Capture the cell that displays the provided text and extract its [x, y] central coordinate. 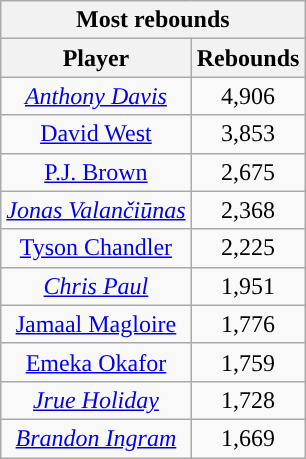
Player [96, 58]
1,776 [248, 324]
1,728 [248, 400]
Brandon Ingram [96, 438]
David West [96, 134]
Most rebounds [153, 20]
2,368 [248, 210]
2,675 [248, 172]
1,951 [248, 286]
Emeka Okafor [96, 362]
Jrue Holiday [96, 400]
Jonas Valančiūnas [96, 210]
Rebounds [248, 58]
1,759 [248, 362]
P.J. Brown [96, 172]
Tyson Chandler [96, 248]
2,225 [248, 248]
Anthony Davis [96, 96]
1,669 [248, 438]
4,906 [248, 96]
Jamaal Magloire [96, 324]
Chris Paul [96, 286]
3,853 [248, 134]
